Identify which cell holds the provided text, then report its [X, Y] central coordinate. 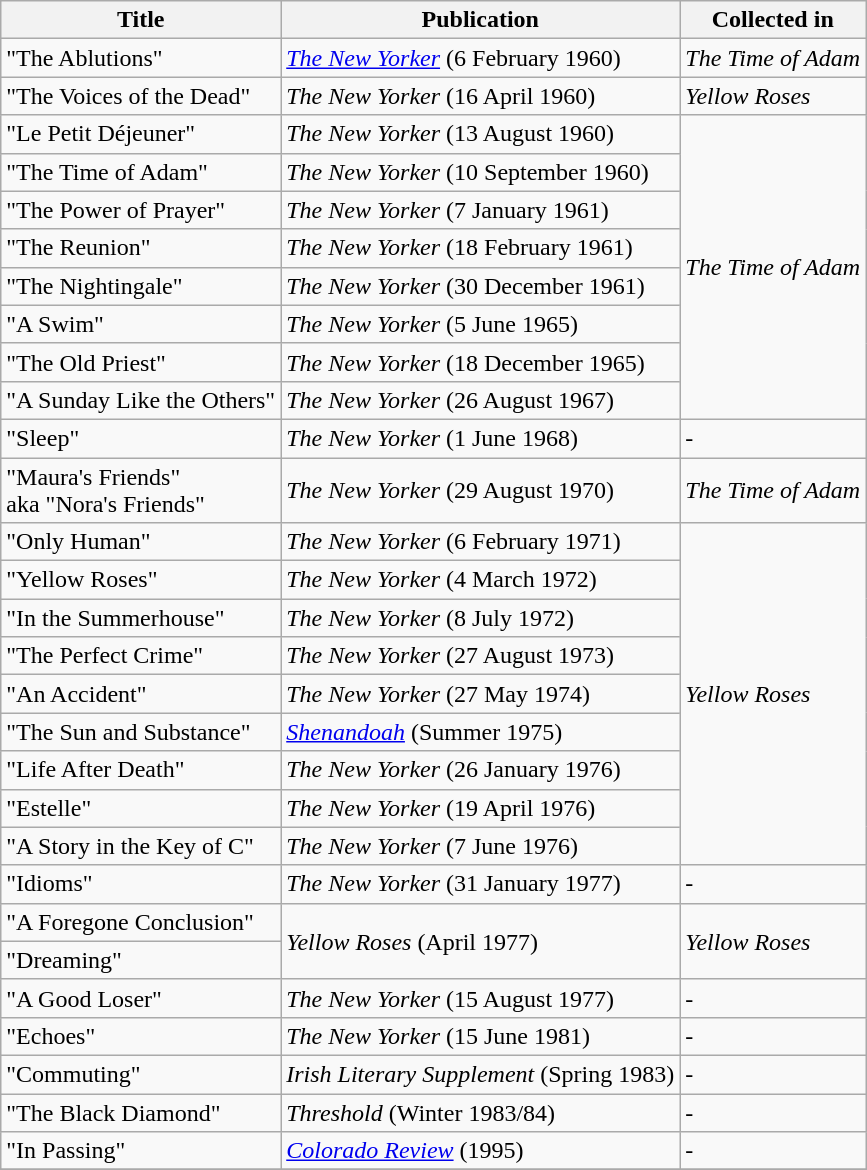
Collected in [773, 20]
The New Yorker (1 June 1968) [480, 438]
Colorado Review (1995) [480, 1151]
The New Yorker (15 June 1981) [480, 1036]
Irish Literary Supplement (Spring 1983) [480, 1074]
"Idioms" [141, 884]
"Le Petit Déjeuner" [141, 134]
"The Old Priest" [141, 362]
The New Yorker (6 February 1971) [480, 542]
"A Swim" [141, 324]
Threshold (Winter 1983/84) [480, 1113]
The New Yorker (26 January 1976) [480, 770]
"The Black Diamond" [141, 1113]
The New Yorker (26 August 1967) [480, 400]
The New Yorker (4 March 1972) [480, 580]
The New Yorker (6 February 1960) [480, 58]
"The Ablutions" [141, 58]
"The Voices of the Dead" [141, 96]
Yellow Roses (April 1977) [480, 941]
"Sleep" [141, 438]
The New Yorker (7 January 1961) [480, 210]
"The Power of Prayer" [141, 210]
The New Yorker (27 August 1973) [480, 656]
"Maura's Friends"aka "Nora's Friends" [141, 490]
Shenandoah (Summer 1975) [480, 732]
Title [141, 20]
The New Yorker (16 April 1960) [480, 96]
"The Sun and Substance" [141, 732]
"In Passing" [141, 1151]
The New Yorker (15 August 1977) [480, 998]
"Estelle" [141, 808]
The New Yorker (27 May 1974) [480, 694]
"A Story in the Key of C" [141, 846]
The New Yorker (18 February 1961) [480, 248]
"The Time of Adam" [141, 172]
"Dreaming" [141, 960]
The New Yorker (10 September 1960) [480, 172]
"A Sunday Like the Others" [141, 400]
"The Nightingale" [141, 286]
"The Perfect Crime" [141, 656]
The New Yorker (5 June 1965) [480, 324]
"The Reunion" [141, 248]
The New Yorker (29 August 1970) [480, 490]
"An Accident" [141, 694]
The New Yorker (31 January 1977) [480, 884]
The New Yorker (7 June 1976) [480, 846]
"Echoes" [141, 1036]
"Commuting" [141, 1074]
The New Yorker (8 July 1972) [480, 618]
Publication [480, 20]
"Only Human" [141, 542]
The New Yorker (19 April 1976) [480, 808]
"A Foregone Conclusion" [141, 922]
"In the Summerhouse" [141, 618]
"Life After Death" [141, 770]
"A Good Loser" [141, 998]
The New Yorker (30 December 1961) [480, 286]
The New Yorker (18 December 1965) [480, 362]
The New Yorker (13 August 1960) [480, 134]
"Yellow Roses" [141, 580]
